Return [x, y] of the center of cell containing provided text 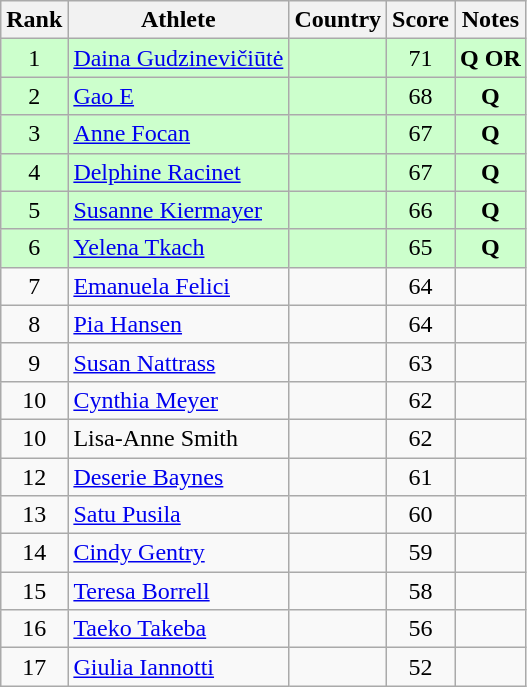
63 [421, 362]
17 [34, 667]
Daina Gudzinevičiūtė [178, 58]
59 [421, 553]
58 [421, 591]
13 [34, 515]
Notes [491, 20]
66 [421, 210]
Delphine Racinet [178, 172]
Rank [34, 20]
2 [34, 96]
Susan Nattrass [178, 362]
6 [34, 248]
65 [421, 248]
Lisa-Anne Smith [178, 438]
Emanuela Felici [178, 286]
61 [421, 477]
8 [34, 324]
Susanne Kiermayer [178, 210]
4 [34, 172]
Athlete [178, 20]
Gao E [178, 96]
5 [34, 210]
68 [421, 96]
Yelena Tkach [178, 248]
Country [338, 20]
71 [421, 58]
1 [34, 58]
60 [421, 515]
15 [34, 591]
14 [34, 553]
7 [34, 286]
Anne Focan [178, 134]
Giulia Iannotti [178, 667]
Score [421, 20]
Taeko Takeba [178, 629]
Pia Hansen [178, 324]
16 [34, 629]
Q OR [491, 58]
Cynthia Meyer [178, 400]
Deserie Baynes [178, 477]
Cindy Gentry [178, 553]
12 [34, 477]
Teresa Borrell [178, 591]
Satu Pusila [178, 515]
9 [34, 362]
52 [421, 667]
3 [34, 134]
56 [421, 629]
